Return [x, y] of the center of cell containing provided text 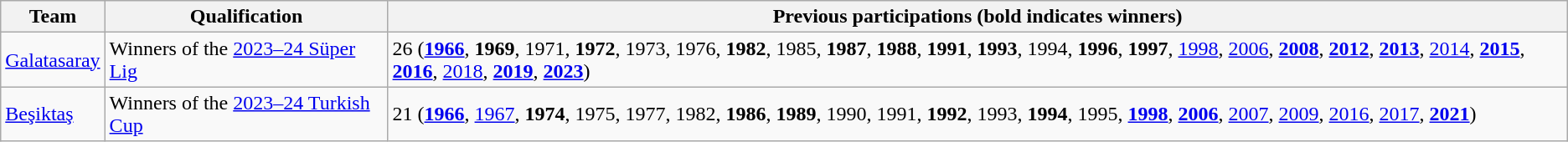
Team [53, 17]
Winners of the 2023–24 Süper Lig [246, 60]
Previous participations (bold indicates winners) [977, 17]
21 (1966, 1967, 1974, 1975, 1977, 1982, 1986, 1989, 1990, 1991, 1992, 1993, 1994, 1995, 1998, 2006, 2007, 2009, 2016, 2017, 2021) [977, 114]
Winners of the 2023–24 Turkish Cup [246, 114]
Galatasaray [53, 60]
Qualification [246, 17]
Beşiktaş [53, 114]
